Scan for the cell matching the given text and deliver its [X, Y] coordinate at center. 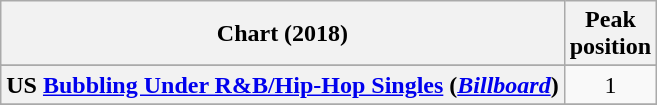
Peakposition [610, 34]
1 [610, 85]
US Bubbling Under R&B/Hip-Hop Singles (Billboard) [282, 85]
Chart (2018) [282, 34]
